Provide the [X, Y] coordinate of the cell's center where the given text is located.  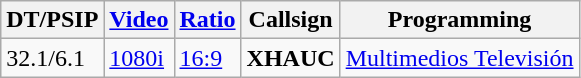
DT/PSIP [52, 20]
16:9 [208, 58]
1080i [139, 58]
Video [139, 20]
XHAUC [290, 58]
32.1/6.1 [52, 58]
Callsign [290, 20]
Ratio [208, 20]
Programming [460, 20]
Multimedios Televisión [460, 58]
